For the text-containing cell, return its midpoint in [X, Y] coordinate format. 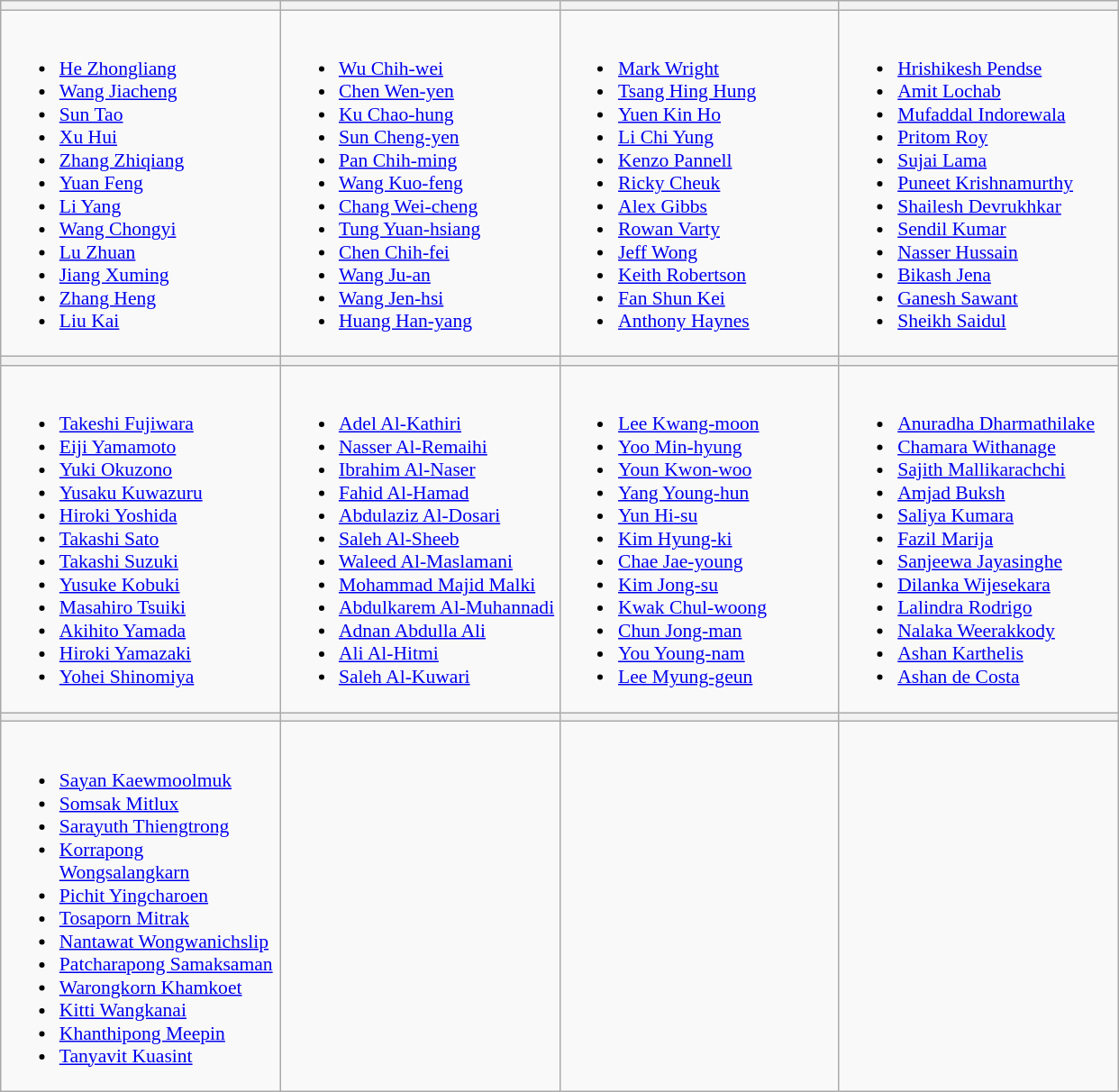
Mark WrightTsang Hing HungYuen Kin HoLi Chi YungKenzo PannellRicky CheukAlex GibbsRowan VartyJeff WongKeith RobertsonFan Shun KeiAnthony Haynes [699, 184]
He ZhongliangWang JiachengSun TaoXu HuiZhang ZhiqiangYuan FengLi YangWang ChongyiLu ZhuanJiang XumingZhang HengLiu Kai [141, 184]
